From the cell containing the given text, extract its center point as (x, y) coordinate. 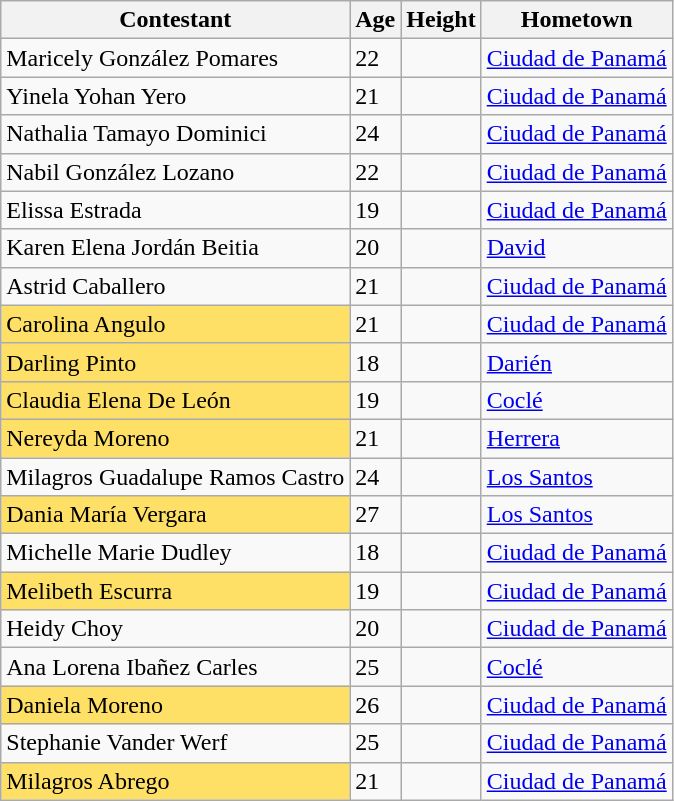
Claudia Elena De León (176, 400)
Ana Lorena Ibañez Carles (176, 667)
Melibeth Escurra (176, 591)
Stephanie Vander Werf (176, 743)
Elissa Estrada (176, 210)
Height (441, 20)
Nabil González Lozano (176, 172)
26 (376, 705)
Maricely González Pomares (176, 58)
Carolina Angulo (176, 324)
Contestant (176, 20)
Age (376, 20)
Heidy Choy (176, 629)
Karen Elena Jordán Beitia (176, 248)
Milagros Abrego (176, 781)
Darling Pinto (176, 362)
Nereyda Moreno (176, 438)
Daniela Moreno (176, 705)
27 (376, 515)
Milagros Guadalupe Ramos Castro (176, 477)
Hometown (576, 20)
Herrera (576, 438)
Michelle Marie Dudley (176, 553)
Nathalia Tamayo Dominici (176, 134)
Darién (576, 362)
Yinela Yohan Yero (176, 96)
Dania María Vergara (176, 515)
Astrid Caballero (176, 286)
David (576, 248)
